Locate the cell with the specified text and output its [X, Y] center coordinate. 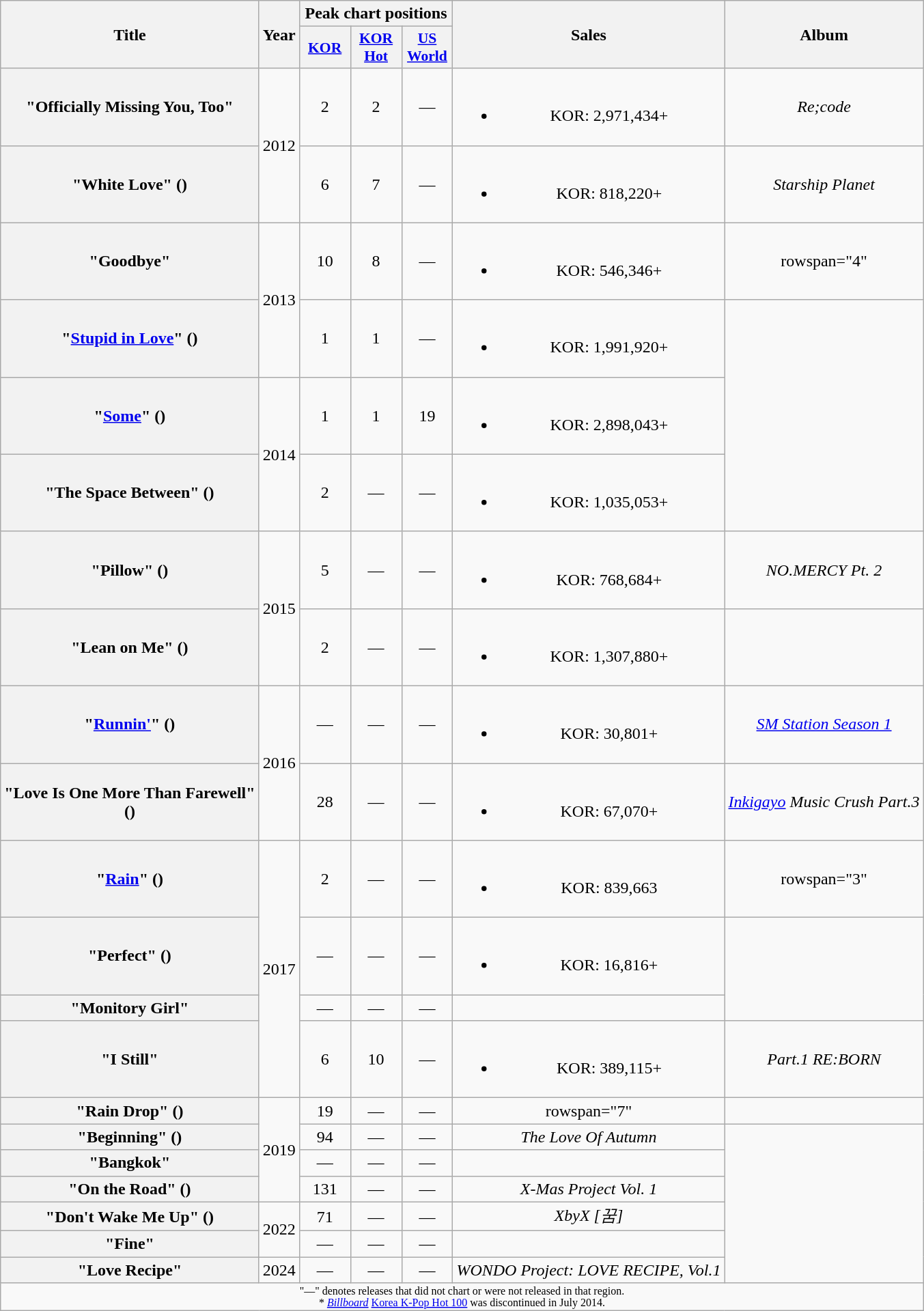
"Pillow" () [130, 569]
Part.1 RE:BORN [824, 1060]
rowspan="4" [824, 261]
KOR [325, 48]
Starship Planet [824, 184]
2013 [279, 300]
KOR: 2,898,043+ [589, 415]
"—" denotes releases that did not chart or were not released in that region.* Billboard Korea K-Pop Hot 100 was discontinued in July 2014. [462, 1297]
"Runnin'" () [130, 724]
SM Station Season 1 [824, 724]
2024 [279, 1270]
5 [325, 569]
8 [376, 261]
The Love Of Autumn [589, 1137]
"Officially Missing You, Too" [130, 107]
rowspan="7" [589, 1111]
KOR: 546,346+ [589, 261]
NO.MERCY Pt. 2 [824, 569]
Peak chart positions [376, 14]
7 [376, 184]
"On the Road" () [130, 1189]
"Don't Wake Me Up" () [130, 1217]
"Bangkok" [130, 1163]
Sales [589, 34]
"Perfect" () [130, 956]
Title [130, 34]
28 [325, 802]
KORHot [376, 48]
"I Still" [130, 1060]
Year [279, 34]
"Love Recipe" [130, 1270]
"Rain Drop" () [130, 1111]
KOR: 839,663 [589, 879]
2016 [279, 763]
"Stupid in Love" () [130, 339]
rowspan="3" [824, 879]
"Beginning" () [130, 1137]
XbyX [꿈] [589, 1217]
KOR: 818,220+ [589, 184]
KOR: 768,684+ [589, 569]
2012 [279, 145]
"The Space Between" () [130, 493]
KOR: 16,816+ [589, 956]
KOR: 67,070+ [589, 802]
"Love Is One More Than Farewell" () [130, 802]
"White Love" () [130, 184]
2015 [279, 608]
"Lean on Me" () [130, 647]
USWorld [428, 48]
Re;code [824, 107]
"Rain" () [130, 879]
KOR: 2,971,434+ [589, 107]
Album [824, 34]
WONDO Project: LOVE RECIPE, Vol.1 [589, 1270]
X-Mas Project Vol. 1 [589, 1189]
"Fine" [130, 1244]
Inkigayo Music Crush Part.3 [824, 802]
KOR: 1,307,880+ [589, 647]
KOR: 30,801+ [589, 724]
131 [325, 1189]
"Monitory Girl" [130, 1008]
71 [325, 1217]
94 [325, 1137]
"Goodbye" [130, 261]
2022 [279, 1229]
KOR: 389,115+ [589, 1060]
KOR: 1,035,053+ [589, 493]
2017 [279, 970]
2014 [279, 454]
"Some" () [130, 415]
2019 [279, 1150]
KOR: 1,991,920+ [589, 339]
